For the text-containing cell, return its midpoint in (X, Y) coordinate format. 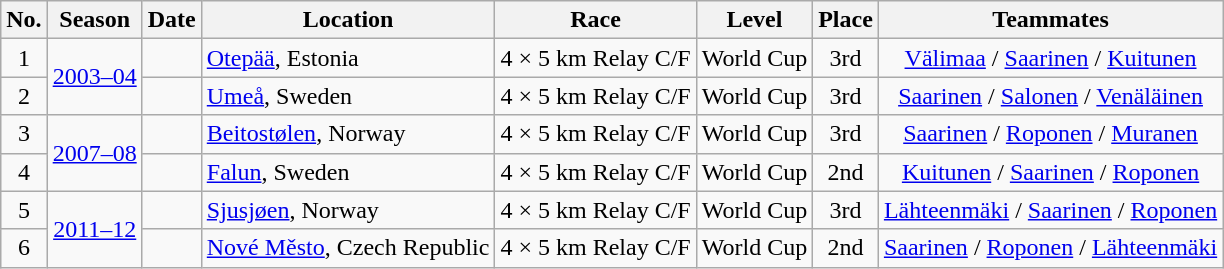
Otepää, Estonia (348, 58)
Race (596, 20)
Season (94, 20)
Level (754, 20)
Umeå, Sweden (348, 96)
2003–04 (94, 77)
No. (24, 20)
Saarinen / Roponen / Muranen (1050, 134)
2011–12 (94, 229)
Saarinen / Roponen / Lähteenmäki (1050, 248)
Sjusjøen, Norway (348, 210)
Beitostølen, Norway (348, 134)
Date (172, 20)
2007–08 (94, 153)
4 (24, 172)
Nové Město, Czech Republic (348, 248)
6 (24, 248)
Kuitunen / Saarinen / Roponen (1050, 172)
Location (348, 20)
2 (24, 96)
3 (24, 134)
Välimaa / Saarinen / Kuitunen (1050, 58)
Saarinen / Salonen / Venäläinen (1050, 96)
Teammates (1050, 20)
Place (846, 20)
1 (24, 58)
Lähteenmäki / Saarinen / Roponen (1050, 210)
Falun, Sweden (348, 172)
5 (24, 210)
